Return the [x, y] coordinate for the center point of the cell that contains the specified text.  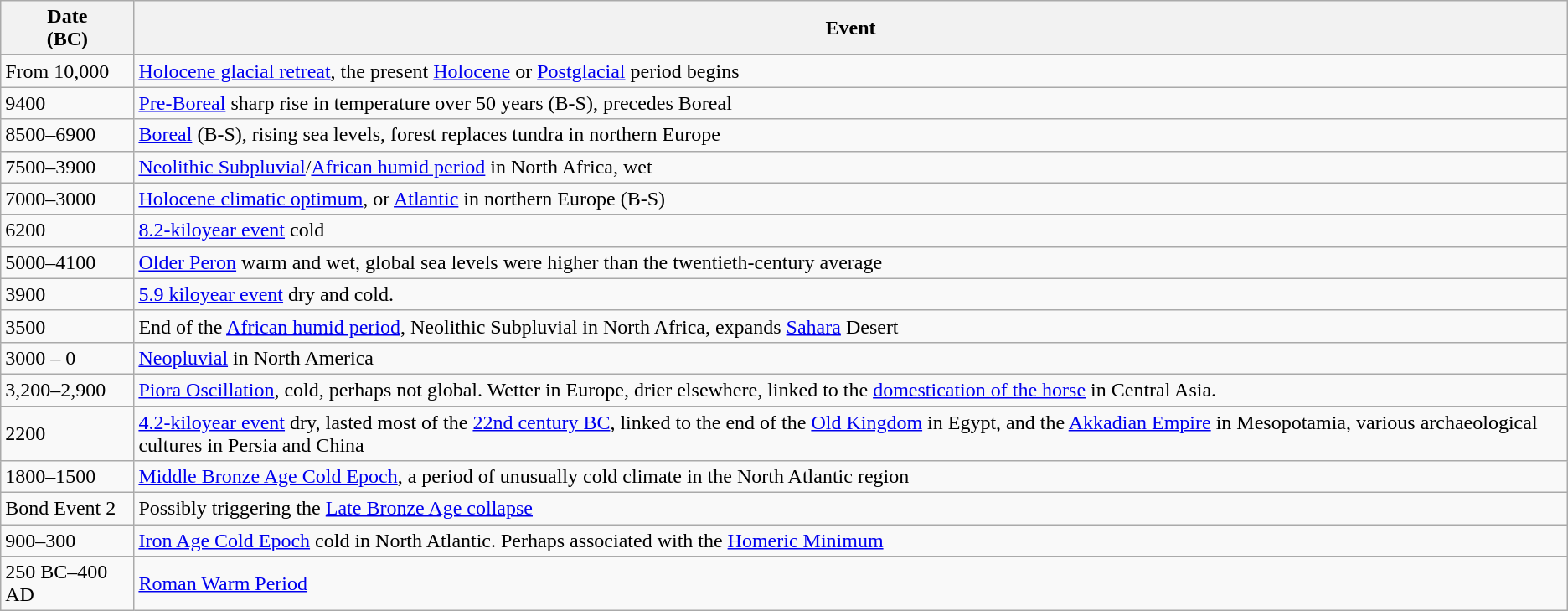
7000–3000 [67, 199]
3000 – 0 [67, 358]
Older Peron warm and wet, global sea levels were higher than the twentieth-century average [851, 262]
8.2-kiloyear event cold [851, 230]
9400 [67, 103]
Possibly triggering the Late Bronze Age collapse [851, 509]
3,200–2,900 [67, 390]
Boreal (B-S), rising sea levels, forest replaces tundra in northern Europe [851, 135]
End of the African humid period, Neolithic Subpluvial in North Africa, expands Sahara Desert [851, 326]
Date(BC) [67, 28]
3900 [67, 294]
Neopluvial in North America [851, 358]
Bond Event 2 [67, 509]
Piora Oscillation, cold, perhaps not global. Wetter in Europe, drier elsewhere, linked to the domestication of the horse in Central Asia. [851, 390]
2200 [67, 432]
Holocene glacial retreat, the present Holocene or Postglacial period begins [851, 71]
From 10,000 [67, 71]
5.9 kiloyear event dry and cold. [851, 294]
900–300 [67, 541]
Middle Bronze Age Cold Epoch, a period of unusually cold climate in the North Atlantic region [851, 477]
1800–1500 [67, 477]
250 BC–400 AD [67, 583]
Event [851, 28]
Holocene climatic optimum, or Atlantic in northern Europe (B-S) [851, 199]
Neolithic Subpluvial/African humid period in North Africa, wet [851, 167]
Roman Warm Period [851, 583]
8500–6900 [67, 135]
6200 [67, 230]
Pre-Boreal sharp rise in temperature over 50 years (B-S), precedes Boreal [851, 103]
3500 [67, 326]
Iron Age Cold Epoch cold in North Atlantic. Perhaps associated with the Homeric Minimum [851, 541]
5000–4100 [67, 262]
7500–3900 [67, 167]
